Find where the given text appears and provide that cell's center as (X, Y) coordinate. 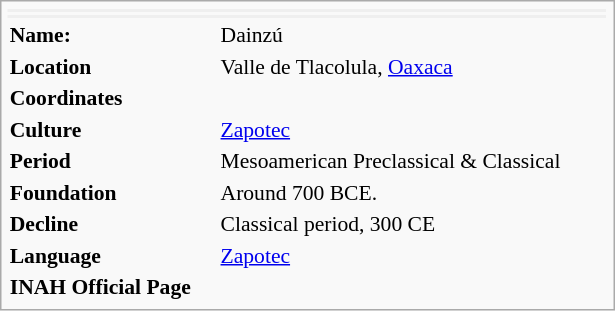
Period (112, 161)
INAH Official Page (112, 287)
Language (112, 255)
Classical period, 300 CE (412, 224)
Dainzú (412, 35)
Location (112, 66)
Valle de Tlacolula, Oaxaca (412, 66)
Mesoamerican Preclassical & Classical (412, 161)
Culture (112, 129)
Coordinates (112, 98)
Around 700 BCE. (412, 192)
Decline (112, 224)
Foundation (112, 192)
Name: (112, 35)
